Search for the cell housing the specified text and yield its (x, y) center coordinate. 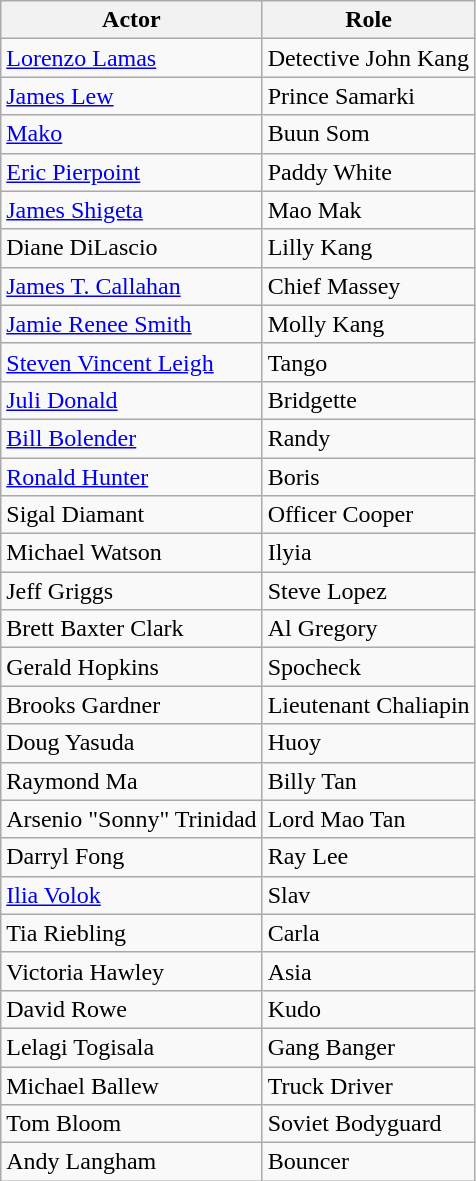
Sigal Diamant (132, 515)
Paddy White (368, 172)
Andy Langham (132, 1162)
Bridgette (368, 400)
Lilly Kang (368, 248)
Juli Donald (132, 400)
Tom Bloom (132, 1124)
Ilia Volok (132, 895)
Ray Lee (368, 857)
Randy (368, 438)
Boris (368, 477)
Al Gregory (368, 629)
Kudo (368, 1009)
Spocheck (368, 667)
Victoria Hawley (132, 971)
Mao Mak (368, 210)
Carla (368, 933)
Huoy (368, 743)
Molly Kang (368, 324)
Ronald Hunter (132, 477)
Ilyia (368, 553)
Lelagi Togisala (132, 1047)
Brooks Gardner (132, 705)
James Lew (132, 96)
Chief Massey (368, 286)
Truck Driver (368, 1085)
Jamie Renee Smith (132, 324)
Jeff Griggs (132, 591)
Lord Mao Tan (368, 819)
Michael Watson (132, 553)
Diane DiLascio (132, 248)
Darryl Fong (132, 857)
Slav (368, 895)
Arsenio "Sonny" Trinidad (132, 819)
Lorenzo Lamas (132, 58)
Billy Tan (368, 781)
Tango (368, 362)
Michael Ballew (132, 1085)
Detective John Kang (368, 58)
Prince Samarki (368, 96)
Actor (132, 20)
Doug Yasuda (132, 743)
Officer Cooper (368, 515)
Asia (368, 971)
Buun Som (368, 134)
Raymond Ma (132, 781)
Eric Pierpoint (132, 172)
Brett Baxter Clark (132, 629)
Gang Banger (368, 1047)
Soviet Bodyguard (368, 1124)
Lieutenant Chaliapin (368, 705)
Mako (132, 134)
Steve Lopez (368, 591)
Bouncer (368, 1162)
Gerald Hopkins (132, 667)
Role (368, 20)
Tia Riebling (132, 933)
David Rowe (132, 1009)
Bill Bolender (132, 438)
James Shigeta (132, 210)
James T. Callahan (132, 286)
Steven Vincent Leigh (132, 362)
